Return the (x, y) coordinate for the center point of the cell that contains the specified text.  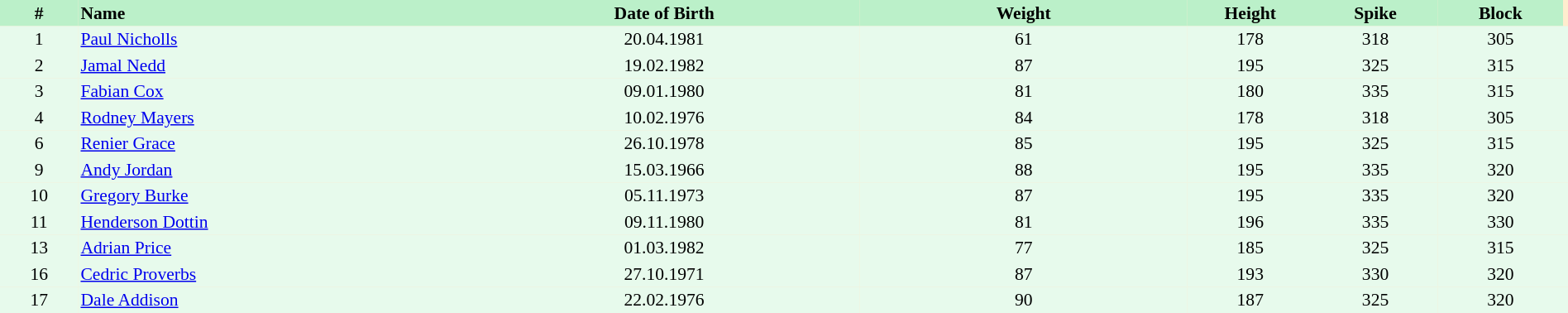
Rodney Mayers (273, 118)
Name (273, 13)
4 (39, 118)
Gregory Burke (273, 195)
180 (1250, 91)
6 (39, 144)
09.11.1980 (664, 222)
Jamal Nedd (273, 65)
Height (1250, 13)
Date of Birth (664, 13)
# (39, 13)
84 (1024, 118)
13 (39, 248)
196 (1250, 222)
193 (1250, 274)
27.10.1971 (664, 274)
Weight (1024, 13)
09.01.1980 (664, 91)
11 (39, 222)
Cedric Proverbs (273, 274)
26.10.1978 (664, 144)
9 (39, 170)
Andy Jordan (273, 170)
61 (1024, 40)
2 (39, 65)
22.02.1976 (664, 300)
20.04.1981 (664, 40)
Block (1500, 13)
10 (39, 195)
Fabian Cox (273, 91)
88 (1024, 170)
01.03.1982 (664, 248)
1 (39, 40)
90 (1024, 300)
19.02.1982 (664, 65)
15.03.1966 (664, 170)
Paul Nicholls (273, 40)
Dale Addison (273, 300)
17 (39, 300)
Spike (1374, 13)
Adrian Price (273, 248)
05.11.1973 (664, 195)
Renier Grace (273, 144)
85 (1024, 144)
3 (39, 91)
16 (39, 274)
185 (1250, 248)
Henderson Dottin (273, 222)
10.02.1976 (664, 118)
77 (1024, 248)
187 (1250, 300)
